Locate the cell with the specified text and output its [X, Y] center coordinate. 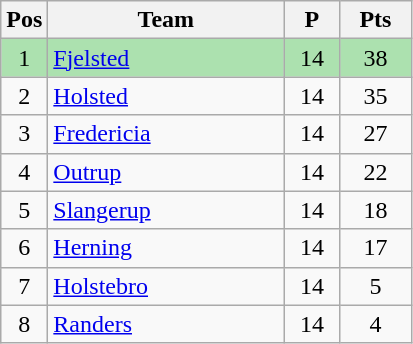
Team [166, 20]
Outrup [166, 172]
6 [24, 248]
7 [24, 286]
18 [376, 210]
Pos [24, 20]
Holsted [166, 96]
35 [376, 96]
Slangerup [166, 210]
Holstebro [166, 286]
38 [376, 58]
22 [376, 172]
Fredericia [166, 134]
P [312, 20]
Herning [166, 248]
Pts [376, 20]
8 [24, 324]
Fjelsted [166, 58]
1 [24, 58]
Randers [166, 324]
2 [24, 96]
27 [376, 134]
17 [376, 248]
3 [24, 134]
